Capture the cell that displays the provided text and extract its (X, Y) central coordinate. 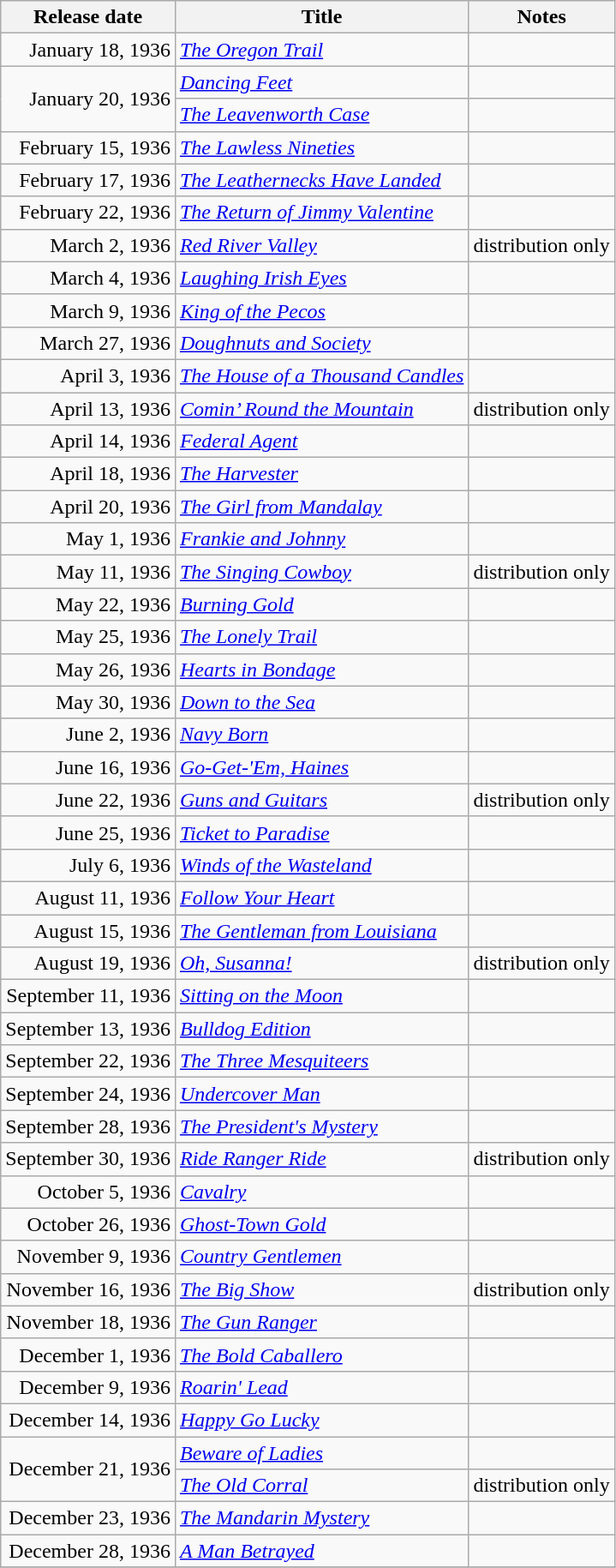
September 28, 1936 (88, 1126)
Beware of Ladies (321, 1453)
The Big Show (321, 1289)
June 2, 1936 (88, 735)
September 13, 1936 (88, 1029)
March 2, 1936 (88, 245)
December 9, 1936 (88, 1387)
Red River Valley (321, 245)
July 6, 1936 (88, 865)
April 13, 1936 (88, 409)
February 15, 1936 (88, 147)
May 22, 1936 (88, 604)
October 5, 1936 (88, 1192)
Ride Ranger Ride (321, 1159)
November 16, 1936 (88, 1289)
The Old Corral (321, 1486)
May 26, 1936 (88, 670)
August 15, 1936 (88, 930)
Sitting on the Moon (321, 996)
Oh, Susanna! (321, 964)
November 9, 1936 (88, 1257)
April 14, 1936 (88, 442)
March 4, 1936 (88, 278)
April 20, 1936 (88, 507)
December 14, 1936 (88, 1420)
The Oregon Trail (321, 50)
The House of a Thousand Candles (321, 375)
February 22, 1936 (88, 213)
Release date (88, 17)
The Return of Jimmy Valentine (321, 213)
The President's Mystery (321, 1126)
June 22, 1936 (88, 800)
November 18, 1936 (88, 1322)
Country Gentlemen (321, 1257)
May 11, 1936 (88, 572)
April 18, 1936 (88, 474)
Hearts in Bondage (321, 670)
June 25, 1936 (88, 832)
Go-Get-'Em, Haines (321, 767)
February 17, 1936 (88, 180)
The Mandarin Mystery (321, 1518)
April 3, 1936 (88, 375)
The Leathernecks Have Landed (321, 180)
The Gentleman from Louisiana (321, 930)
March 27, 1936 (88, 343)
August 19, 1936 (88, 964)
The Singing Cowboy (321, 572)
May 1, 1936 (88, 539)
The Bold Caballero (321, 1355)
September 30, 1936 (88, 1159)
August 11, 1936 (88, 898)
Roarin' Lead (321, 1387)
The Girl from Mandalay (321, 507)
Dancing Feet (321, 82)
Undercover Man (321, 1094)
Down to the Sea (321, 702)
December 23, 1936 (88, 1518)
Guns and Guitars (321, 800)
March 9, 1936 (88, 310)
The Harvester (321, 474)
Title (321, 17)
January 18, 1936 (88, 50)
Winds of the Wasteland (321, 865)
The Three Mesquiteers (321, 1061)
Navy Born (321, 735)
Ghost-Town Gold (321, 1224)
May 30, 1936 (88, 702)
Follow Your Heart (321, 898)
September 24, 1936 (88, 1094)
The Lonely Trail (321, 637)
December 21, 1936 (88, 1469)
October 26, 1936 (88, 1224)
September 22, 1936 (88, 1061)
September 11, 1936 (88, 996)
June 16, 1936 (88, 767)
January 20, 1936 (88, 99)
Frankie and Johnny (321, 539)
Laughing Irish Eyes (321, 278)
Comin’ Round the Mountain (321, 409)
Bulldog Edition (321, 1029)
Ticket to Paradise (321, 832)
December 1, 1936 (88, 1355)
Notes (541, 17)
Federal Agent (321, 442)
December 28, 1936 (88, 1551)
King of the Pecos (321, 310)
Happy Go Lucky (321, 1420)
The Leavenworth Case (321, 115)
Doughnuts and Society (321, 343)
Cavalry (321, 1192)
Burning Gold (321, 604)
A Man Betrayed (321, 1551)
May 25, 1936 (88, 637)
The Gun Ranger (321, 1322)
The Lawless Nineties (321, 147)
